Determine the [x, y] coordinate at the center of the cell enclosing the given text.  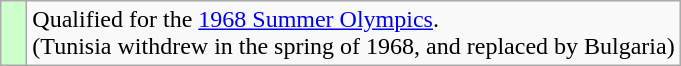
Qualified for the 1968 Summer Olympics.(Tunisia withdrew in the spring of 1968, and replaced by Bulgaria) [354, 34]
